Search for the cell housing the specified text and yield its [X, Y] center coordinate. 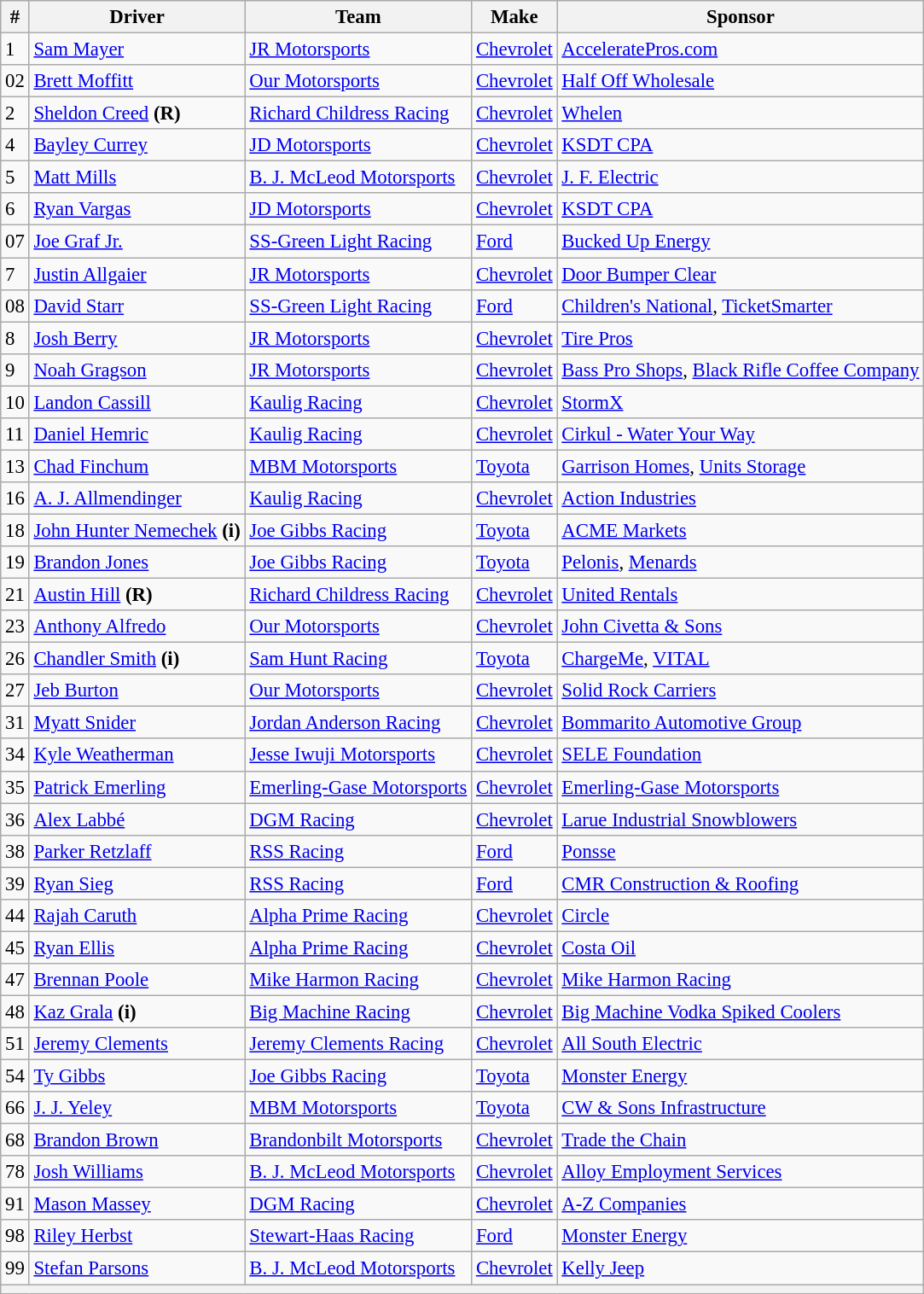
Ryan Ellis [137, 947]
Larue Industrial Snowblowers [741, 819]
Daniel Hemric [137, 434]
Sam Mayer [137, 50]
A-Z Companies [741, 1204]
Noah Gragson [137, 370]
91 [15, 1204]
6 [15, 209]
J. F. Electric [741, 178]
Sponsor [741, 17]
Alloy Employment Services [741, 1172]
Matt Mills [137, 178]
Kyle Weatherman [137, 755]
Ryan Sieg [137, 883]
Bommarito Automotive Group [741, 723]
31 [15, 723]
Pelonis, Menards [741, 562]
Brett Moffitt [137, 81]
Alex Labbé [137, 819]
All South Electric [741, 1044]
Myatt Snider [137, 723]
18 [15, 530]
Kelly Jeep [741, 1268]
SELE Foundation [741, 755]
99 [15, 1268]
John Hunter Nemechek (i) [137, 530]
13 [15, 466]
5 [15, 178]
Patrick Emerling [137, 787]
Circle [741, 916]
CW & Sons Infrastructure [741, 1108]
Josh Williams [137, 1172]
Trade the Chain [741, 1140]
35 [15, 787]
Joe Graf Jr. [137, 242]
Whelen [741, 114]
Cirkul - Water Your Way [741, 434]
45 [15, 947]
Garrison Homes, Units Storage [741, 466]
66 [15, 1108]
26 [15, 659]
Children's National, TicketSmarter [741, 306]
Make [514, 17]
02 [15, 81]
Brandonbilt Motorsports [358, 1140]
11 [15, 434]
Bayley Currey [137, 145]
Riley Herbst [137, 1237]
J. J. Yeley [137, 1108]
16 [15, 498]
8 [15, 338]
Jeb Burton [137, 691]
Justin Allgaier [137, 274]
StormX [741, 402]
08 [15, 306]
19 [15, 562]
2 [15, 114]
Bass Pro Shops, Black Rifle Coffee Company [741, 370]
38 [15, 851]
Team [358, 17]
36 [15, 819]
1 [15, 50]
54 [15, 1076]
78 [15, 1172]
21 [15, 595]
Tire Pros [741, 338]
Anthony Alfredo [137, 627]
Brandon Jones [137, 562]
48 [15, 1011]
Sam Hunt Racing [358, 659]
Stewart-Haas Racing [358, 1237]
Chad Finchum [137, 466]
Costa Oil [741, 947]
98 [15, 1237]
Ty Gibbs [137, 1076]
Jeremy Clements Racing [358, 1044]
07 [15, 242]
7 [15, 274]
# [15, 17]
Big Machine Racing [358, 1011]
John Civetta & Sons [741, 627]
23 [15, 627]
Driver [137, 17]
A. J. Allmendinger [137, 498]
Brandon Brown [137, 1140]
Jordan Anderson Racing [358, 723]
39 [15, 883]
Stefan Parsons [137, 1268]
34 [15, 755]
10 [15, 402]
Austin Hill (R) [137, 595]
CMR Construction & Roofing [741, 883]
9 [15, 370]
Ryan Vargas [137, 209]
Solid Rock Carriers [741, 691]
4 [15, 145]
ChargeMe, VITAL [741, 659]
Parker Retzlaff [137, 851]
Jesse Iwuji Motorsports [358, 755]
51 [15, 1044]
Half Off Wholesale [741, 81]
Landon Cassill [137, 402]
Brennan Poole [137, 980]
27 [15, 691]
Jeremy Clements [137, 1044]
Mason Massey [137, 1204]
Bucked Up Energy [741, 242]
Kaz Grala (i) [137, 1011]
David Starr [137, 306]
44 [15, 916]
AcceleratePros.com [741, 50]
Big Machine Vodka Spiked Coolers [741, 1011]
ACME Markets [741, 530]
Rajah Caruth [137, 916]
68 [15, 1140]
Ponsse [741, 851]
Sheldon Creed (R) [137, 114]
Door Bumper Clear [741, 274]
Josh Berry [137, 338]
Chandler Smith (i) [137, 659]
Action Industries [741, 498]
47 [15, 980]
United Rentals [741, 595]
